Scan for the cell matching the given text and deliver its (X, Y) coordinate at center. 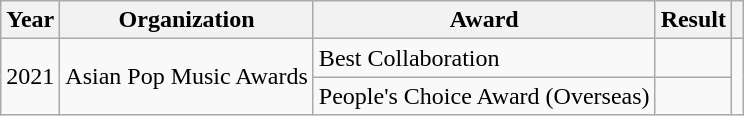
Best Collaboration (484, 58)
Organization (187, 20)
People's Choice Award (Overseas) (484, 96)
2021 (30, 77)
Award (484, 20)
Result (693, 20)
Year (30, 20)
Asian Pop Music Awards (187, 77)
